Provide the [x, y] coordinate of the cell's center where the given text is located.  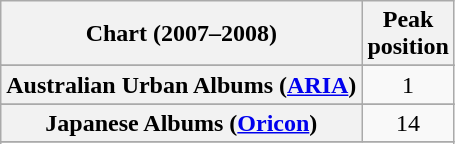
Australian Urban Albums (ARIA) [182, 85]
Peakposition [408, 34]
14 [408, 123]
Japanese Albums (Oricon) [182, 123]
1 [408, 85]
Chart (2007–2008) [182, 34]
